Return (X, Y) of the center of cell containing provided text 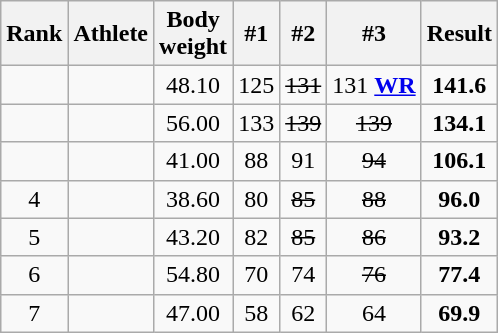
Bodyweight (194, 34)
7 (34, 313)
Athlete (111, 34)
Result (459, 34)
106.1 (459, 161)
131 (304, 85)
47.00 (194, 313)
94 (374, 161)
74 (304, 275)
96.0 (459, 199)
41.00 (194, 161)
6 (34, 275)
131 WR (374, 85)
62 (304, 313)
Rank (34, 34)
48.10 (194, 85)
#2 (304, 34)
91 (304, 161)
5 (34, 237)
56.00 (194, 123)
#3 (374, 34)
#1 (256, 34)
43.20 (194, 237)
4 (34, 199)
133 (256, 123)
77.4 (459, 275)
38.60 (194, 199)
58 (256, 313)
76 (374, 275)
125 (256, 85)
54.80 (194, 275)
141.6 (459, 85)
80 (256, 199)
69.9 (459, 313)
86 (374, 237)
64 (374, 313)
93.2 (459, 237)
134.1 (459, 123)
70 (256, 275)
82 (256, 237)
